Locate the cell with the specified text and output its (x, y) center coordinate. 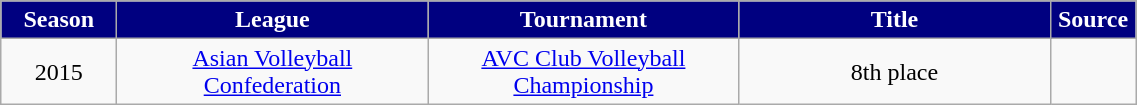
Asian Volleyball Confederation (272, 72)
8th place (894, 72)
Tournament (584, 20)
2015 (59, 72)
League (272, 20)
Season (59, 20)
Source (1093, 20)
AVC Club Volleyball Championship (584, 72)
Title (894, 20)
